Pinpoint the cell where the given text exists, returning its [X, Y] midpoint coordinate. 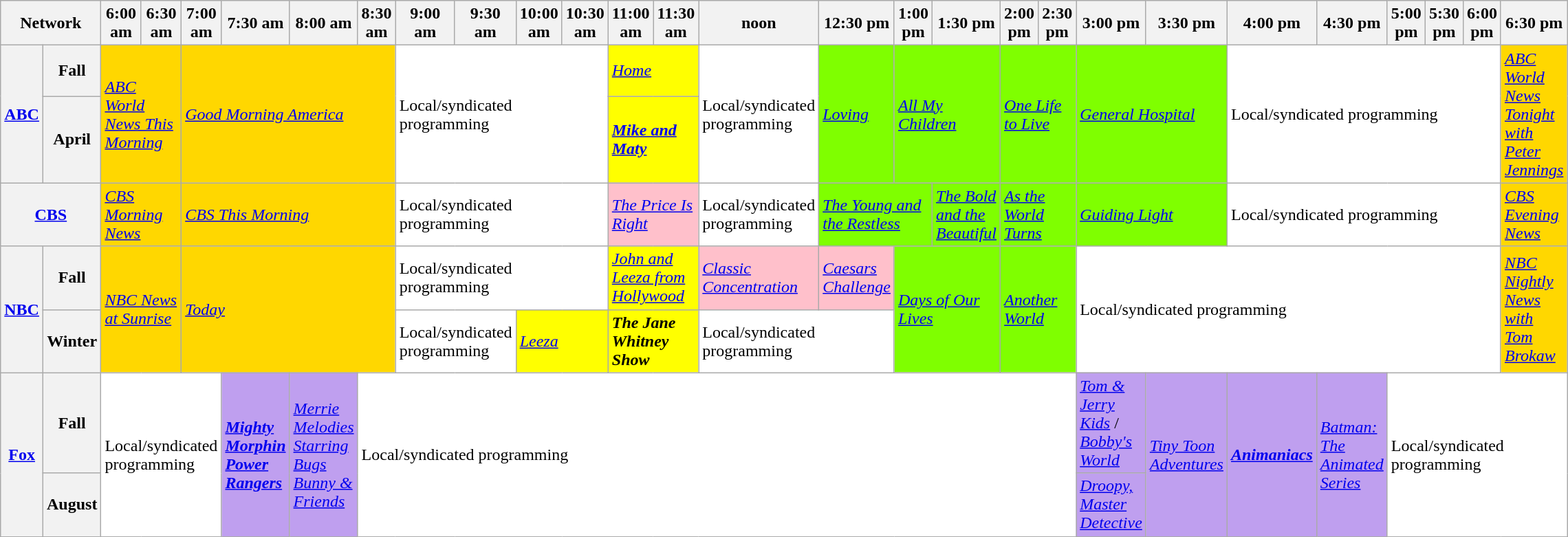
1:00 pm [913, 23]
Caesars Challenge [857, 278]
3:00 pm [1111, 23]
4:30 pm [1352, 23]
As the World Turns [1038, 215]
6:00 am [121, 23]
All My Children [947, 114]
CBS Evening News [1534, 215]
Winter [72, 341]
6:30 am [161, 23]
7:30 am [256, 23]
Another World [1038, 309]
ABC World News Tonight with Peter Jennings [1534, 114]
11:00 am [631, 23]
August [72, 505]
The Jane Whitney Show [653, 341]
Droopy, Master Detective [1111, 505]
NBC News at Sunrise [142, 309]
Merrie Melodies Starring Bugs Bunny & Friends [323, 454]
Home [653, 71]
8:30 am [377, 23]
8:00 am [323, 23]
Leeza [562, 341]
Batman: The Animated Series [1352, 454]
CBS [51, 215]
Tiny Toon Adventures [1186, 454]
7:00 am [202, 23]
Network [51, 23]
9:30 am [486, 23]
One Life to Live [1038, 114]
2:30 pm [1058, 23]
Good Morning America [289, 114]
CBS Morning News [142, 215]
Mighty Morphin Power Rangers [256, 454]
Days of Our Lives [947, 309]
1:30 pm [967, 23]
11:30 am [676, 23]
Classic Concentration [759, 278]
Loving [857, 114]
4:00 pm [1272, 23]
Fox [22, 454]
ABC World News This Morning [142, 114]
John and Leeza from Hollywood [653, 278]
ABC [22, 114]
3:30 pm [1186, 23]
10:30 am [585, 23]
The Bold and the Beautiful [967, 215]
6:00 pm [1481, 23]
6:30 pm [1534, 23]
The Price Is Right [653, 215]
Animaniacs [1272, 454]
10:00 am [539, 23]
NBC Nightly News with Tom Brokaw [1534, 309]
April [72, 140]
CBS This Morning [289, 215]
5:30 pm [1444, 23]
5:00 pm [1406, 23]
9:00 am [425, 23]
The Young and the Restless [876, 215]
Tom & Jerry Kids / Bobby's World [1111, 423]
General Hospital [1152, 114]
Today [289, 309]
2:00 pm [1019, 23]
NBC [22, 309]
Guiding Light [1152, 215]
Mike and Maty [653, 140]
12:30 pm [857, 23]
noon [759, 23]
